Locate the cell with the specified text and output its (X, Y) center coordinate. 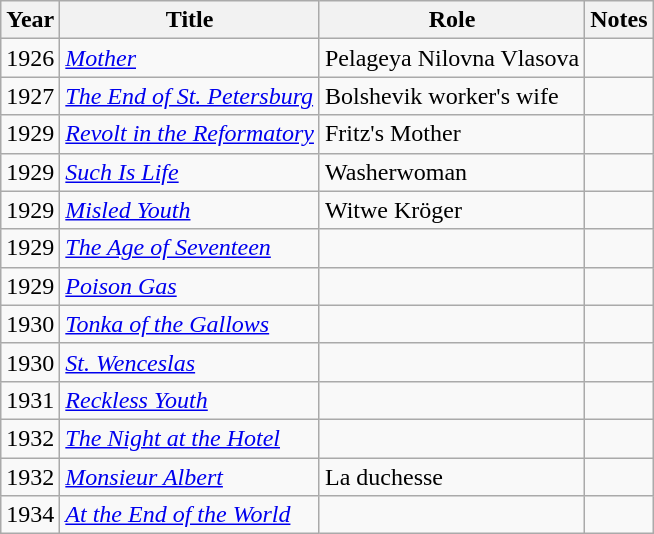
1931 (30, 400)
Reckless Youth (190, 400)
Fritz's Mother (452, 134)
Revolt in the Reformatory (190, 134)
The Age of Seventeen (190, 248)
The Night at the Hotel (190, 438)
Year (30, 20)
The End of St. Petersburg (190, 96)
Washerwoman (452, 172)
Bolshevik worker's wife (452, 96)
Notes (619, 20)
1927 (30, 96)
Title (190, 20)
Pelageya Nilovna Vlasova (452, 58)
Tonka of the Gallows (190, 324)
Misled Youth (190, 210)
Witwe Kröger (452, 210)
Role (452, 20)
1934 (30, 515)
Monsieur Albert (190, 477)
At the End of the World (190, 515)
1926 (30, 58)
Poison Gas (190, 286)
St. Wenceslas (190, 362)
Such Is Life (190, 172)
La duchesse (452, 477)
Mother (190, 58)
